Determine the [x, y] coordinate at the center of the cell enclosing the given text.  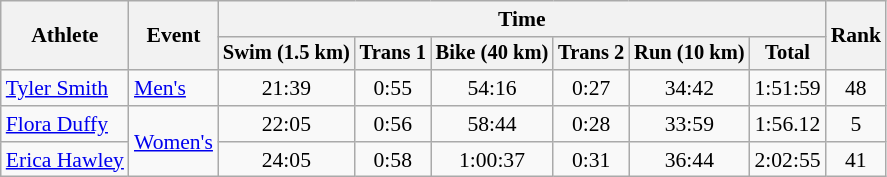
34:42 [689, 88]
Women's [174, 142]
0:28 [591, 124]
0:55 [393, 88]
Total [787, 54]
Trans 2 [591, 54]
33:59 [689, 124]
Athlete [65, 36]
5 [856, 124]
Trans 1 [393, 54]
Run (10 km) [689, 54]
Tyler Smith [65, 88]
0:27 [591, 88]
Men's [174, 88]
0:56 [393, 124]
Swim (1.5 km) [286, 54]
1:51:59 [787, 88]
21:39 [286, 88]
Time [522, 19]
Rank [856, 36]
54:16 [492, 88]
Flora Duffy [65, 124]
Event [174, 36]
22:05 [286, 124]
1:56.12 [787, 124]
48 [856, 88]
Bike (40 km) [492, 54]
58:44 [492, 124]
